From the cell containing the given text, extract its center point as [X, Y] coordinate. 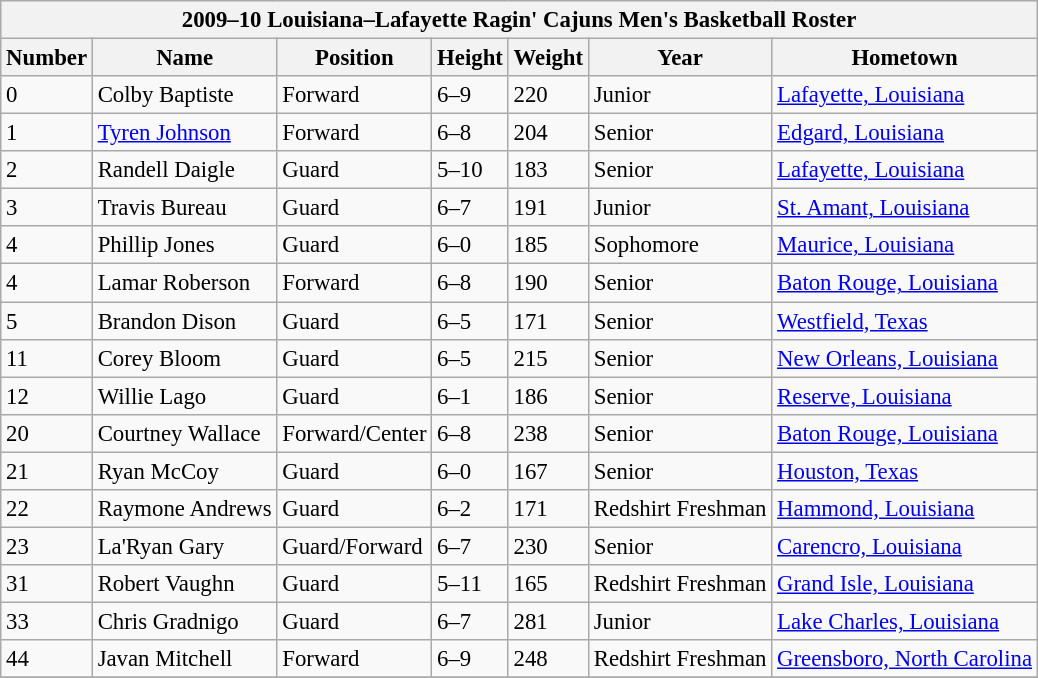
Greensboro, North Carolina [905, 659]
183 [548, 170]
Number [47, 58]
11 [47, 358]
Year [680, 58]
Forward/Center [354, 433]
Chris Gradnigo [184, 621]
Ryan McCoy [184, 471]
230 [548, 546]
220 [548, 95]
190 [548, 283]
23 [47, 546]
185 [548, 245]
21 [47, 471]
22 [47, 509]
Colby Baptiste [184, 95]
Position [354, 58]
204 [548, 133]
215 [548, 358]
0 [47, 95]
6–2 [470, 509]
2 [47, 170]
Willie Lago [184, 396]
Carencro, Louisiana [905, 546]
Reserve, Louisiana [905, 396]
33 [47, 621]
248 [548, 659]
5–10 [470, 170]
12 [47, 396]
5–11 [470, 584]
New Orleans, Louisiana [905, 358]
20 [47, 433]
Edgard, Louisiana [905, 133]
Robert Vaughn [184, 584]
3 [47, 208]
Maurice, Louisiana [905, 245]
Tyren Johnson [184, 133]
Courtney Wallace [184, 433]
Height [470, 58]
Brandon Dison [184, 321]
Houston, Texas [905, 471]
Phillip Jones [184, 245]
31 [47, 584]
1 [47, 133]
La'Ryan Gary [184, 546]
5 [47, 321]
186 [548, 396]
Sophomore [680, 245]
Westfield, Texas [905, 321]
St. Amant, Louisiana [905, 208]
2009–10 Louisiana–Lafayette Ragin' Cajuns Men's Basketball Roster [520, 20]
281 [548, 621]
Lake Charles, Louisiana [905, 621]
Lamar Roberson [184, 283]
167 [548, 471]
Corey Bloom [184, 358]
44 [47, 659]
238 [548, 433]
Name [184, 58]
Weight [548, 58]
6–1 [470, 396]
Hometown [905, 58]
Travis Bureau [184, 208]
Guard/Forward [354, 546]
191 [548, 208]
Hammond, Louisiana [905, 509]
165 [548, 584]
Javan Mitchell [184, 659]
Grand Isle, Louisiana [905, 584]
Raymone Andrews [184, 509]
Randell Daigle [184, 170]
